Determine the (X, Y) coordinate at the center of the cell enclosing the given text.  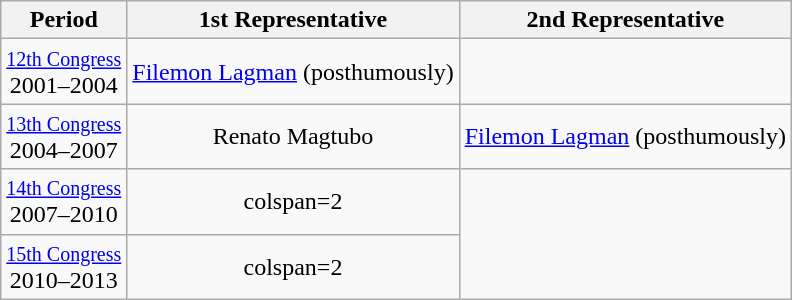
Renato Magtubo (293, 136)
13th Congress2004–2007 (64, 136)
12th Congress2001–2004 (64, 72)
2nd Representative (625, 20)
15th Congress2010–2013 (64, 266)
Period (64, 20)
1st Representative (293, 20)
14th Congress2007–2010 (64, 202)
